Detect which cell encompasses the target text, then output its (X, Y) center coordinate. 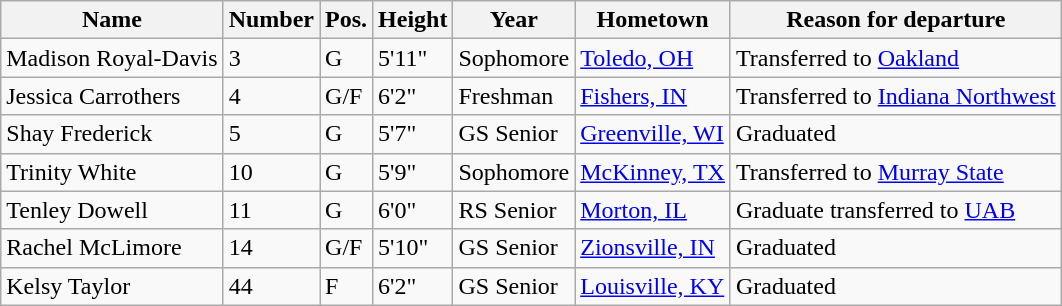
Madison Royal-Davis (112, 58)
Shay Frederick (112, 134)
Tenley Dowell (112, 210)
10 (271, 172)
Hometown (653, 20)
Morton, IL (653, 210)
11 (271, 210)
Transferred to Oakland (896, 58)
6'0" (413, 210)
Zionsville, IN (653, 248)
Louisville, KY (653, 286)
5'9" (413, 172)
44 (271, 286)
Toledo, OH (653, 58)
5'11" (413, 58)
Trinity White (112, 172)
Pos. (346, 20)
5'7" (413, 134)
Name (112, 20)
Graduate transferred to UAB (896, 210)
Transferred to Indiana Northwest (896, 96)
14 (271, 248)
McKinney, TX (653, 172)
Fishers, IN (653, 96)
Freshman (514, 96)
Jessica Carrothers (112, 96)
RS Senior (514, 210)
Year (514, 20)
3 (271, 58)
Transferred to Murray State (896, 172)
4 (271, 96)
Reason for departure (896, 20)
Height (413, 20)
Number (271, 20)
F (346, 286)
5'10" (413, 248)
Kelsy Taylor (112, 286)
5 (271, 134)
Greenville, WI (653, 134)
Rachel McLimore (112, 248)
